Determine the [X, Y] coordinate at the center of the cell enclosing the given text.  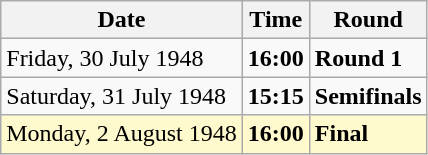
Saturday, 31 July 1948 [122, 96]
Monday, 2 August 1948 [122, 134]
Round 1 [368, 58]
Final [368, 134]
Semifinals [368, 96]
Round [368, 20]
Date [122, 20]
Time [276, 20]
15:15 [276, 96]
Friday, 30 July 1948 [122, 58]
